For the text-containing cell, return its midpoint in [x, y] coordinate format. 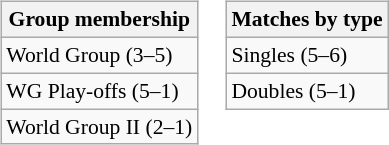
Group membership [99, 20]
World Group II (2–1) [99, 127]
Doubles (5–1) [306, 91]
Matches by type [306, 20]
WG Play-offs (5–1) [99, 91]
World Group (3–5) [99, 55]
Singles (5–6) [306, 55]
